Identify which cell holds the provided text, then report its (x, y) central coordinate. 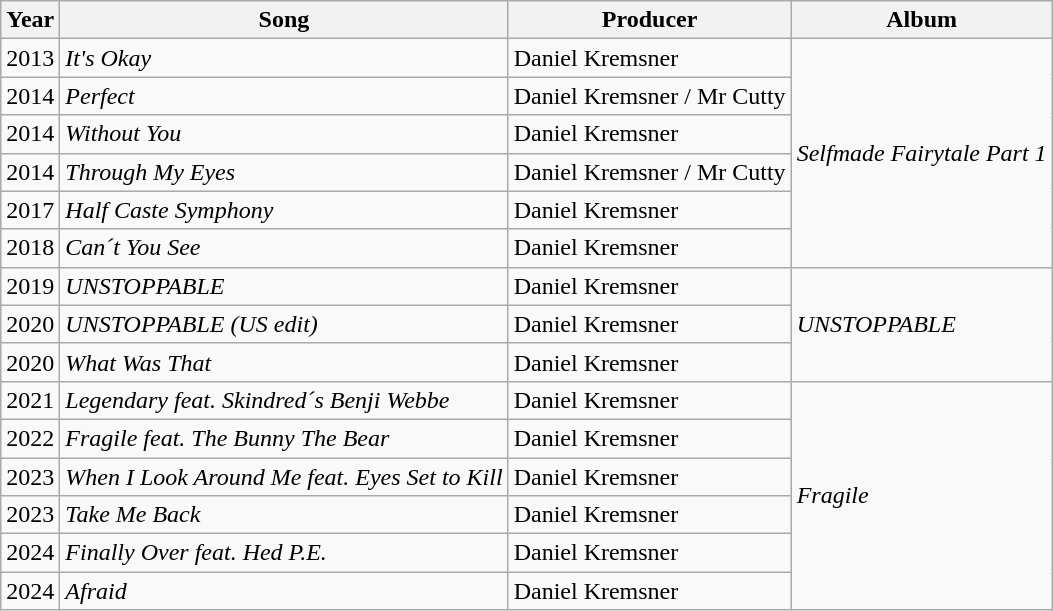
Through My Eyes (284, 172)
Take Me Back (284, 515)
Without You (284, 134)
Legendary feat. Skindred´s Benji Webbe (284, 400)
When I Look Around Me feat. Eyes Set to Kill (284, 477)
UNSTOPPABLE (US edit) (284, 324)
2017 (30, 210)
Fragile feat. The Bunny The Bear (284, 438)
Can´t You See (284, 248)
2022 (30, 438)
2018 (30, 248)
2019 (30, 286)
2021 (30, 400)
Year (30, 20)
Album (922, 20)
Fragile (922, 495)
What Was That (284, 362)
2013 (30, 58)
Selfmade Fairytale Part 1 (922, 153)
Perfect (284, 96)
Producer (650, 20)
Finally Over feat. Hed P.E. (284, 553)
Song (284, 20)
Afraid (284, 591)
Half Caste Symphony (284, 210)
It's Okay (284, 58)
